Locate the cell with the specified text and output its (x, y) center coordinate. 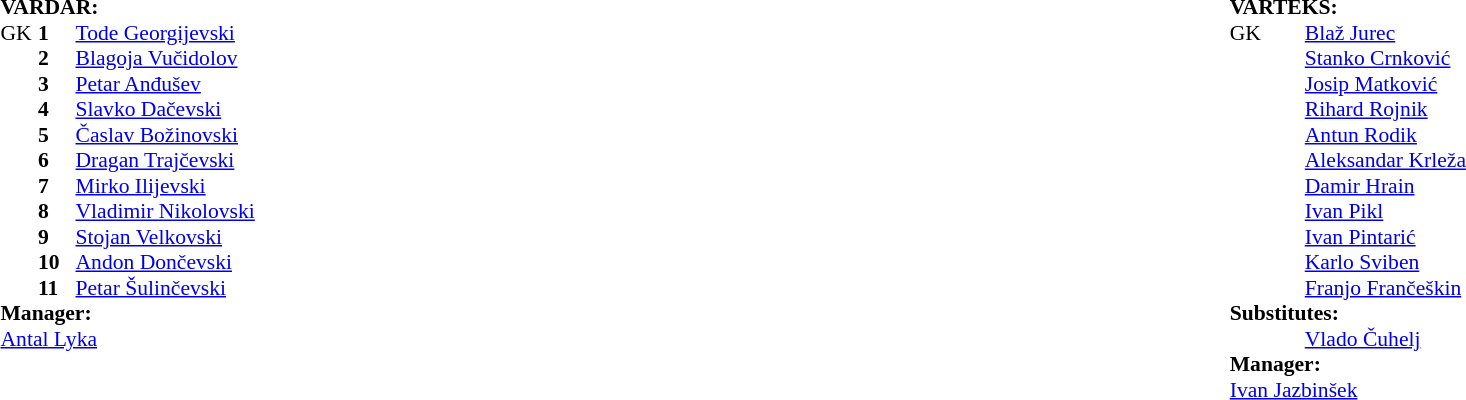
Dragan Trajčevski (226, 161)
5 (57, 135)
Petar Anđušev (226, 84)
Petar Šulinčevski (226, 288)
10 (57, 263)
7 (57, 186)
Manager: (188, 313)
Časlav Božinovski (226, 135)
Stojan Velkovski (226, 237)
Tode Georgijevski (226, 33)
4 (57, 109)
11 (57, 288)
Slavko Dačevski (226, 109)
Mirko Ilijevski (226, 186)
2 (57, 59)
Andon Dončevski (226, 263)
Blagoja Vučidolov (226, 59)
8 (57, 211)
9 (57, 237)
Vladimir Nikolovski (226, 211)
6 (57, 161)
3 (57, 84)
Antal Lyka (188, 339)
1 (57, 33)
